Extract the [x, y] coordinate from the center of the cell holding the provided text.  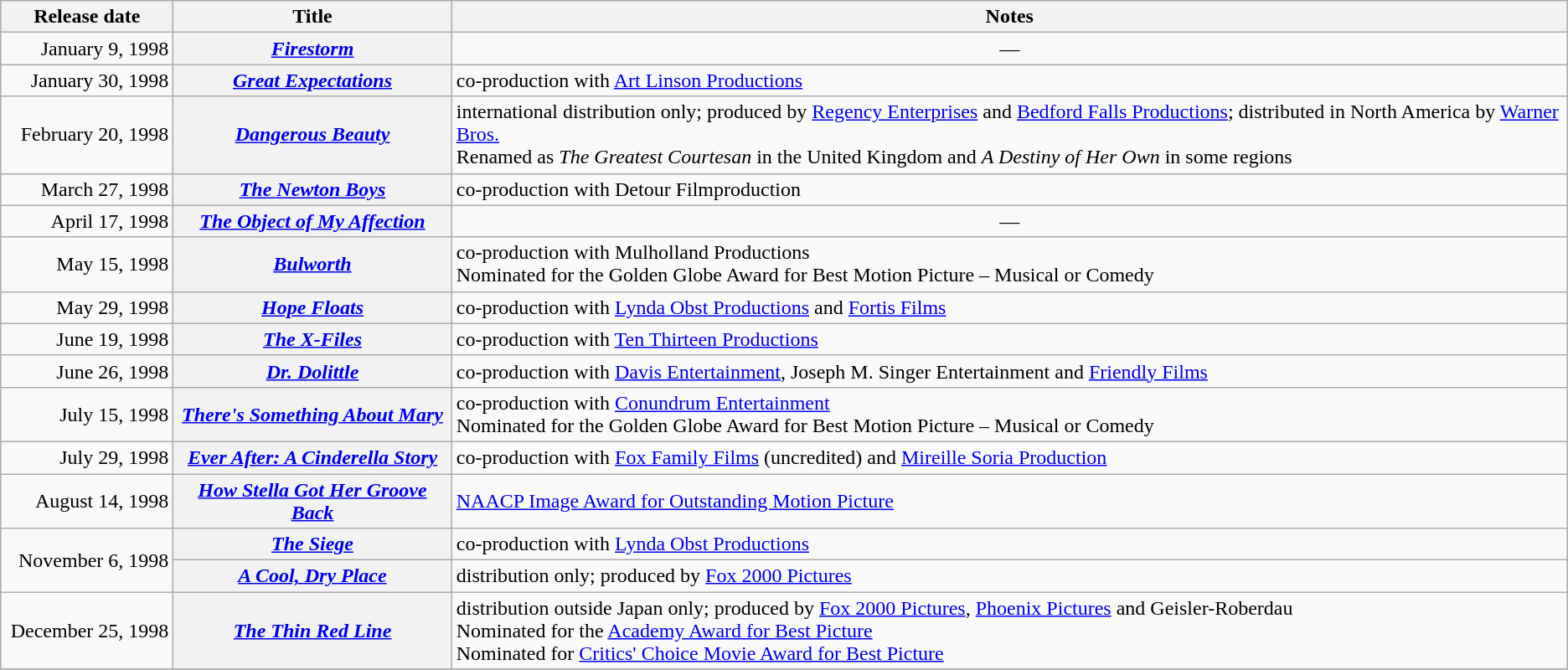
The Siege [312, 544]
Firestorm [312, 49]
August 14, 1998 [87, 501]
distribution only; produced by Fox 2000 Pictures [1009, 576]
The Object of My Affection [312, 221]
The X-Files [312, 339]
Ever After: A Cinderella Story [312, 457]
There's Something About Mary [312, 414]
Notes [1009, 17]
January 9, 1998 [87, 49]
co-production with Lynda Obst Productions [1009, 544]
June 19, 1998 [87, 339]
The Thin Red Line [312, 631]
Hope Floats [312, 307]
co-production with Ten Thirteen Productions [1009, 339]
NAACP Image Award for Outstanding Motion Picture [1009, 501]
Dr. Dolittle [312, 371]
March 27, 1998 [87, 189]
February 20, 1998 [87, 135]
July 15, 1998 [87, 414]
co-production with Conundrum EntertainmentNominated for the Golden Globe Award for Best Motion Picture – Musical or Comedy [1009, 414]
co-production with Art Linson Productions [1009, 80]
co-production with Lynda Obst Productions and Fortis Films [1009, 307]
The Newton Boys [312, 189]
Great Expectations [312, 80]
April 17, 1998 [87, 221]
co-production with Fox Family Films (uncredited) and Mireille Soria Production [1009, 457]
July 29, 1998 [87, 457]
May 29, 1998 [87, 307]
November 6, 1998 [87, 560]
Release date [87, 17]
co-production with Detour Filmproduction [1009, 189]
Dangerous Beauty [312, 135]
Bulworth [312, 265]
A Cool, Dry Place [312, 576]
May 15, 1998 [87, 265]
December 25, 1998 [87, 631]
How Stella Got Her Groove Back [312, 501]
co-production with Mulholland ProductionsNominated for the Golden Globe Award for Best Motion Picture – Musical or Comedy [1009, 265]
Title [312, 17]
co-production with Davis Entertainment, Joseph M. Singer Entertainment and Friendly Films [1009, 371]
June 26, 1998 [87, 371]
January 30, 1998 [87, 80]
